Identify which cell holds the provided text, then report its [x, y] central coordinate. 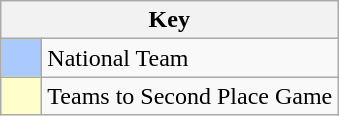
National Team [190, 58]
Key [170, 20]
Teams to Second Place Game [190, 96]
